Output the [X, Y] coordinate of the center of the cell containing the given text.  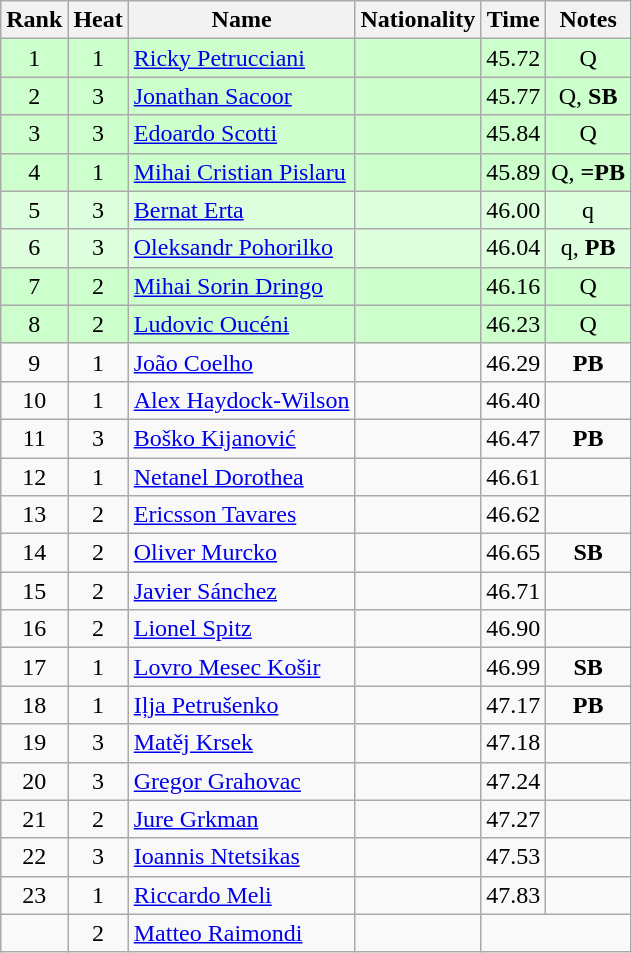
15 [34, 591]
46.47 [514, 438]
Name [242, 20]
Edoardo Scotti [242, 134]
8 [34, 324]
19 [34, 743]
46.65 [514, 553]
46.23 [514, 324]
Oliver Murcko [242, 553]
23 [34, 895]
Boško Kijanović [242, 438]
47.18 [514, 743]
20 [34, 781]
21 [34, 819]
46.62 [514, 515]
Heat [98, 20]
Jonathan Sacoor [242, 96]
Matteo Raimondi [242, 933]
45.84 [514, 134]
5 [34, 210]
Ricky Petrucciani [242, 58]
Mihai Cristian Pislaru [242, 172]
12 [34, 477]
Nationality [418, 20]
João Coelho [242, 362]
46.90 [514, 629]
10 [34, 400]
18 [34, 705]
Iļja Petrušenko [242, 705]
6 [34, 248]
11 [34, 438]
Rank [34, 20]
q, PB [588, 248]
q [588, 210]
47.17 [514, 705]
Q, SB [588, 96]
46.16 [514, 286]
Gregor Grahovac [242, 781]
Notes [588, 20]
17 [34, 667]
46.29 [514, 362]
7 [34, 286]
Lovro Mesec Košir [242, 667]
45.77 [514, 96]
Bernat Erta [242, 210]
22 [34, 857]
47.24 [514, 781]
Javier Sánchez [242, 591]
46.99 [514, 667]
46.40 [514, 400]
9 [34, 362]
47.83 [514, 895]
13 [34, 515]
Time [514, 20]
46.71 [514, 591]
Lionel Spitz [242, 629]
16 [34, 629]
47.53 [514, 857]
Ioannis Ntetsikas [242, 857]
Jure Grkman [242, 819]
Q, =PB [588, 172]
46.61 [514, 477]
46.00 [514, 210]
45.72 [514, 58]
Matěj Krsek [242, 743]
Ericsson Tavares [242, 515]
45.89 [514, 172]
14 [34, 553]
Ludovic Oucéni [242, 324]
47.27 [514, 819]
46.04 [514, 248]
Alex Haydock-Wilson [242, 400]
Mihai Sorin Dringo [242, 286]
Oleksandr Pohorilko [242, 248]
Netanel Dorothea [242, 477]
Riccardo Meli [242, 895]
4 [34, 172]
